Provide the (x, y) coordinate of the cell's center where the given text is located.  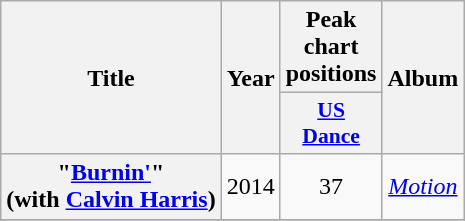
2014 (250, 186)
"Burnin'" (with Calvin Harris) (111, 186)
37 (331, 186)
Motion (423, 186)
Title (111, 78)
Peak chart positions (331, 47)
USDance (331, 124)
Album (423, 78)
Year (250, 78)
